From the cell containing the given text, extract its center point as [X, Y] coordinate. 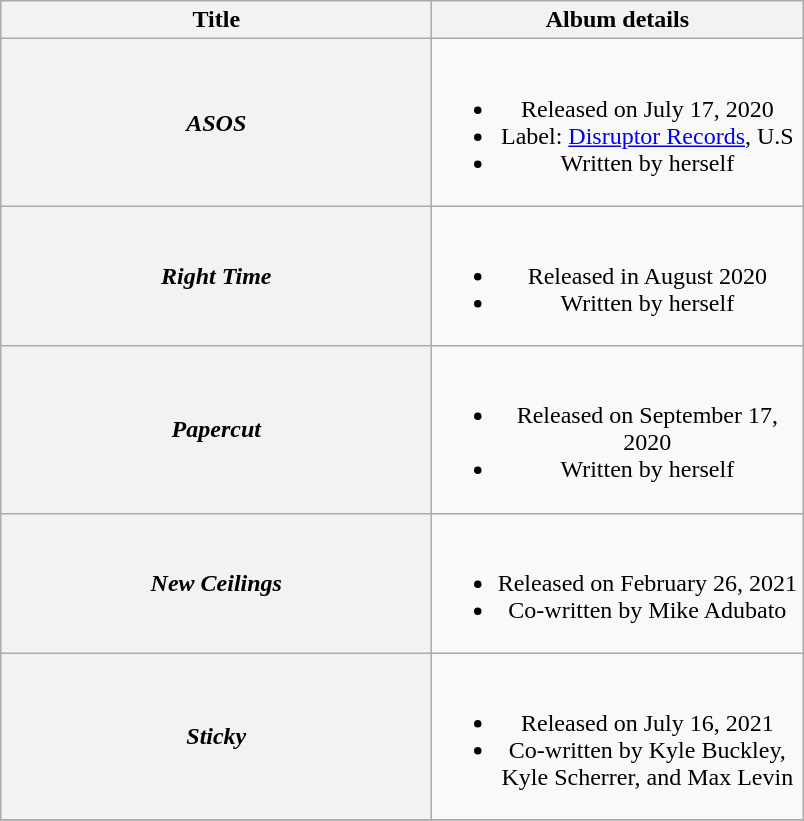
Released on September 17, 2020Written by herself [618, 430]
New Ceilings [216, 583]
Papercut [216, 430]
Title [216, 20]
Sticky [216, 736]
Released on July 17, 2020Label: Disruptor Records, U.SWritten by herself [618, 122]
Released on February 26, 2021Co-written by Mike Adubato [618, 583]
Released on July 16, 2021Co-written by Kyle Buckley, Kyle Scherrer, and Max Levin [618, 736]
ASOS [216, 122]
Released in August 2020Written by herself [618, 276]
Right Time [216, 276]
Album details [618, 20]
